Return (x, y) of the center of cell containing provided text 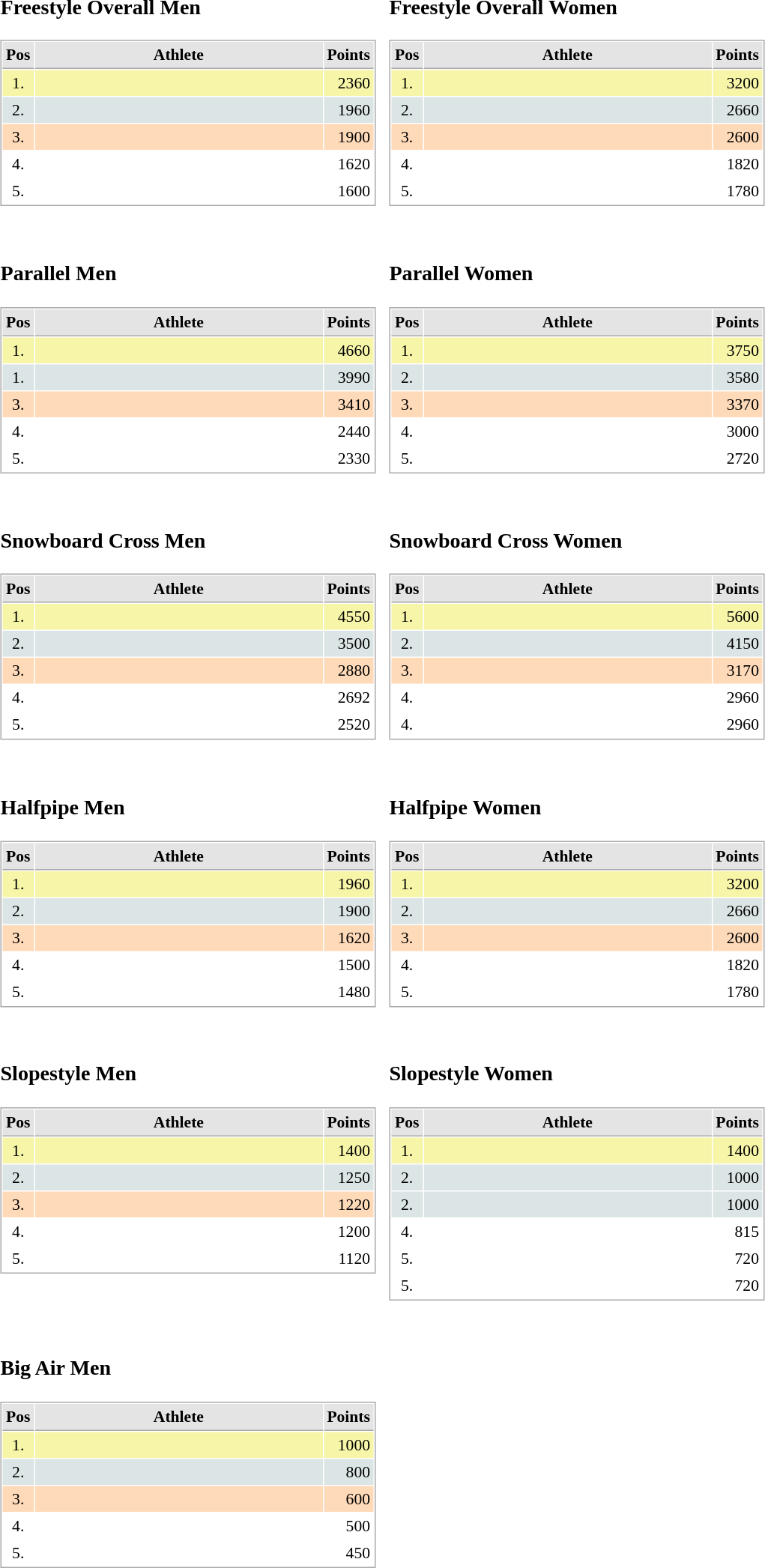
2360 (349, 83)
3580 (737, 377)
3410 (349, 404)
2440 (349, 431)
2880 (349, 671)
3750 (737, 350)
800 (349, 1471)
3170 (737, 671)
2720 (737, 458)
3500 (349, 644)
1500 (349, 965)
3370 (737, 404)
2692 (349, 697)
2520 (349, 724)
2330 (349, 458)
1480 (349, 992)
3990 (349, 377)
1200 (349, 1232)
5600 (737, 617)
1250 (349, 1178)
1120 (349, 1259)
3000 (737, 431)
450 (349, 1552)
4150 (737, 644)
1600 (349, 191)
500 (349, 1525)
815 (737, 1232)
600 (349, 1498)
4660 (349, 350)
4550 (349, 617)
1220 (349, 1205)
